Provide the [x, y] coordinate of the cell's center where the given text is located.  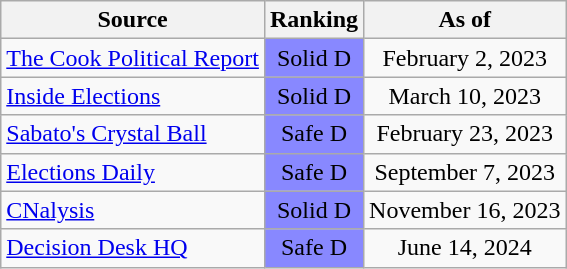
The Cook Political Report [133, 58]
June 14, 2024 [465, 248]
As of [465, 20]
Elections Daily [133, 172]
CNalysis [133, 210]
February 23, 2023 [465, 134]
Inside Elections [133, 96]
November 16, 2023 [465, 210]
March 10, 2023 [465, 96]
Source [133, 20]
February 2, 2023 [465, 58]
Ranking [314, 20]
Decision Desk HQ [133, 248]
September 7, 2023 [465, 172]
Sabato's Crystal Ball [133, 134]
